For the text-containing cell, return its midpoint in (X, Y) coordinate format. 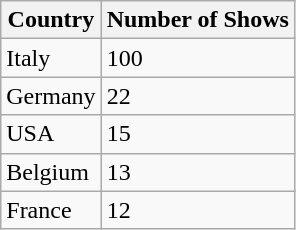
France (51, 210)
12 (198, 210)
Italy (51, 58)
15 (198, 134)
USA (51, 134)
Country (51, 20)
Number of Shows (198, 20)
100 (198, 58)
22 (198, 96)
Belgium (51, 172)
Germany (51, 96)
13 (198, 172)
